Capture the cell that displays the provided text and extract its (X, Y) central coordinate. 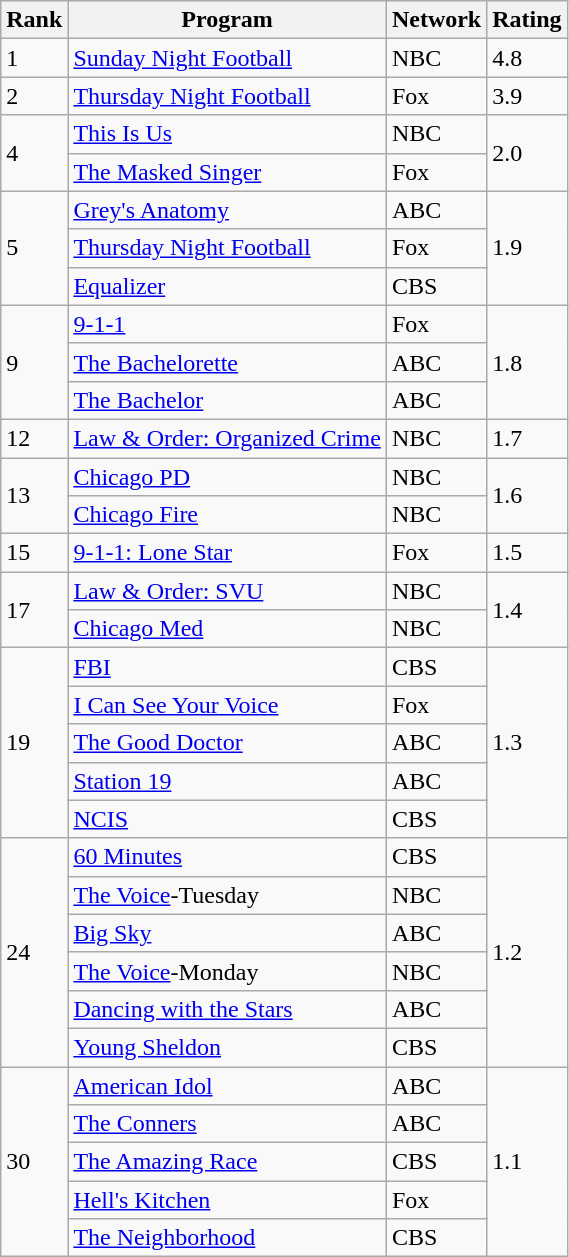
Rank (34, 20)
4 (34, 153)
1.2 (527, 952)
1.3 (527, 743)
1 (34, 58)
Station 19 (228, 781)
5 (34, 248)
9 (34, 362)
Law & Order: Organized Crime (228, 438)
1.9 (527, 248)
Young Sheldon (228, 1047)
The Voice-Tuesday (228, 895)
The Voice-Monday (228, 971)
The Neighborhood (228, 1238)
Chicago Fire (228, 515)
19 (34, 743)
2 (34, 96)
9-1-1 (228, 324)
Hell's Kitchen (228, 1200)
Program (228, 20)
I Can See Your Voice (228, 705)
Chicago Med (228, 629)
The Conners (228, 1124)
9-1-1: Lone Star (228, 553)
1.6 (527, 496)
1.5 (527, 553)
The Bachelor (228, 400)
3.9 (527, 96)
Rating (527, 20)
24 (34, 952)
17 (34, 610)
Equalizer (228, 286)
Grey's Anatomy (228, 210)
1.4 (527, 610)
1.8 (527, 362)
Sunday Night Football (228, 58)
60 Minutes (228, 857)
13 (34, 496)
The Good Doctor (228, 743)
FBI (228, 667)
Dancing with the Stars (228, 1009)
30 (34, 1161)
The Masked Singer (228, 172)
4.8 (527, 58)
The Bachelorette (228, 362)
1.1 (527, 1161)
15 (34, 553)
NCIS (228, 819)
The Amazing Race (228, 1162)
2.0 (527, 153)
Law & Order: SVU (228, 591)
12 (34, 438)
1.7 (527, 438)
American Idol (228, 1085)
Chicago PD (228, 477)
Big Sky (228, 933)
This Is Us (228, 134)
Network (436, 20)
